For the text-containing cell, return its midpoint in (X, Y) coordinate format. 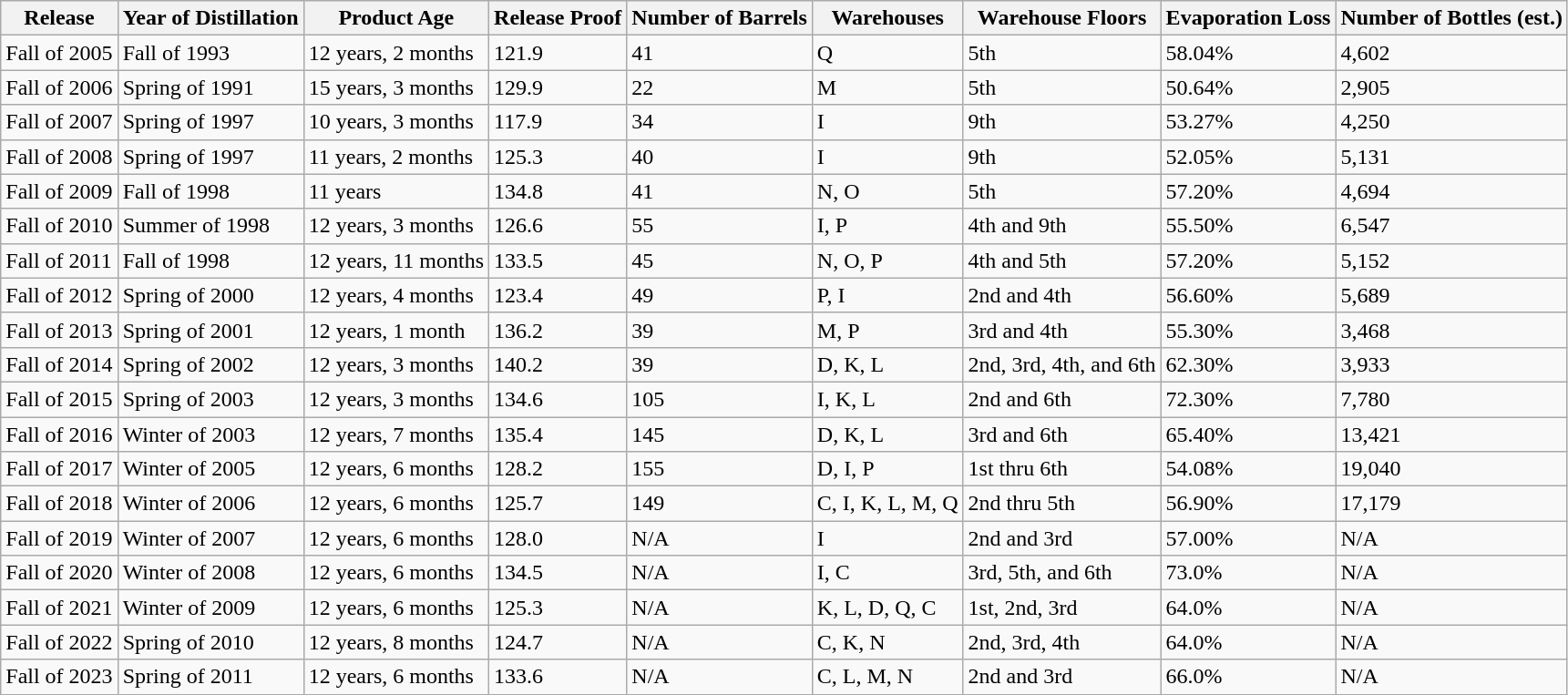
Fall of 2014 (59, 364)
Winter of 2006 (210, 504)
12 years, 4 months (395, 295)
Spring of 2000 (210, 295)
62.30% (1248, 364)
4,602 (1452, 53)
Number of Barrels (720, 18)
12 years, 11 months (395, 261)
Summer of 1998 (210, 226)
136.2 (558, 330)
Fall of 2021 (59, 608)
1st, 2nd, 3rd (1062, 608)
3rd, 5th, and 6th (1062, 573)
52.05% (1248, 157)
65.40% (1248, 434)
145 (720, 434)
50.64% (1248, 87)
66.0% (1248, 677)
I, K, L (887, 399)
54.08% (1248, 469)
Release Proof (558, 18)
55.30% (1248, 330)
Fall of 2005 (59, 53)
Fall of 2019 (59, 538)
140.2 (558, 364)
N, O, P (887, 261)
72.30% (1248, 399)
Spring of 2010 (210, 642)
34 (720, 122)
129.9 (558, 87)
57.00% (1248, 538)
Spring of 1991 (210, 87)
12 years, 2 months (395, 53)
15 years, 3 months (395, 87)
58.04% (1248, 53)
D, I, P (887, 469)
40 (720, 157)
Evaporation Loss (1248, 18)
Fall of 2020 (59, 573)
10 years, 3 months (395, 122)
3,468 (1452, 330)
134.8 (558, 191)
Fall of 2009 (59, 191)
3rd and 4th (1062, 330)
3rd and 6th (1062, 434)
135.4 (558, 434)
125.7 (558, 504)
4th and 5th (1062, 261)
Fall of 2010 (59, 226)
Winter of 2008 (210, 573)
2nd and 4th (1062, 295)
Spring of 2002 (210, 364)
7,780 (1452, 399)
C, K, N (887, 642)
Fall of 2015 (59, 399)
Fall of 2016 (59, 434)
K, L, D, Q, C (887, 608)
5,131 (1452, 157)
155 (720, 469)
I, P (887, 226)
Fall of 2013 (59, 330)
4,250 (1452, 122)
2nd, 3rd, 4th (1062, 642)
Spring of 2003 (210, 399)
Release (59, 18)
Winter of 2009 (210, 608)
M, P (887, 330)
4th and 9th (1062, 226)
17,179 (1452, 504)
55.50% (1248, 226)
Spring of 2011 (210, 677)
19,040 (1452, 469)
Spring of 2001 (210, 330)
53.27% (1248, 122)
N, O (887, 191)
5,689 (1452, 295)
Fall of 2006 (59, 87)
3,933 (1452, 364)
73.0% (1248, 573)
123.4 (558, 295)
Fall of 2012 (59, 295)
Fall of 2017 (59, 469)
Year of Distillation (210, 18)
P, I (887, 295)
105 (720, 399)
12 years, 7 months (395, 434)
12 years, 1 month (395, 330)
2nd, 3rd, 4th, and 6th (1062, 364)
11 years (395, 191)
134.5 (558, 573)
Fall of 2022 (59, 642)
2,905 (1452, 87)
1st thru 6th (1062, 469)
4,694 (1452, 191)
Product Age (395, 18)
I, C (887, 573)
126.6 (558, 226)
149 (720, 504)
Fall of 2011 (59, 261)
55 (720, 226)
6,547 (1452, 226)
5,152 (1452, 261)
C, I, K, L, M, Q (887, 504)
45 (720, 261)
2nd and 6th (1062, 399)
56.60% (1248, 295)
49 (720, 295)
2nd thru 5th (1062, 504)
Warehouse Floors (1062, 18)
Fall of 2018 (59, 504)
Fall of 1993 (210, 53)
Winter of 2003 (210, 434)
Warehouses (887, 18)
M (887, 87)
C, L, M, N (887, 677)
Fall of 2008 (59, 157)
134.6 (558, 399)
117.9 (558, 122)
56.90% (1248, 504)
124.7 (558, 642)
Fall of 2023 (59, 677)
Winter of 2007 (210, 538)
Q (887, 53)
128.0 (558, 538)
Winter of 2005 (210, 469)
13,421 (1452, 434)
121.9 (558, 53)
128.2 (558, 469)
Fall of 2007 (59, 122)
133.6 (558, 677)
133.5 (558, 261)
22 (720, 87)
12 years, 8 months (395, 642)
11 years, 2 months (395, 157)
Number of Bottles (est.) (1452, 18)
